Return the [x, y] coordinate for the center point of the cell that contains the specified text.  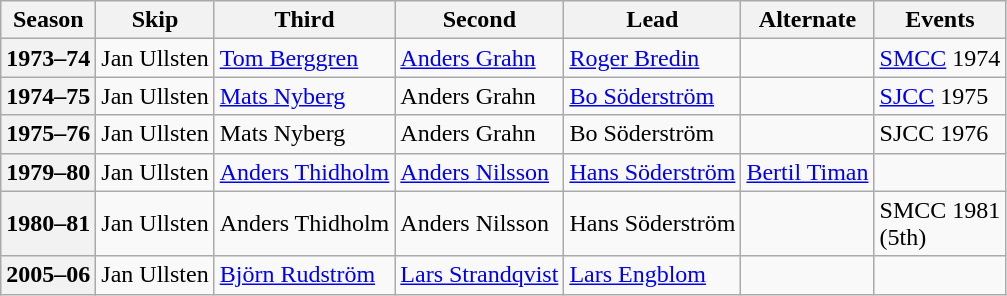
Bertil Timan [808, 172]
1974–75 [48, 96]
Season [48, 20]
Lars Strandqvist [480, 275]
SJCC 1976 [940, 134]
SJCC 1975 [940, 96]
1980–81 [48, 224]
Events [940, 20]
1975–76 [48, 134]
Alternate [808, 20]
SMCC 1974 [940, 58]
SMCC 1981 (5th) [940, 224]
Björn Rudström [304, 275]
Skip [155, 20]
2005–06 [48, 275]
1979–80 [48, 172]
Lead [652, 20]
Roger Bredin [652, 58]
Lars Engblom [652, 275]
Second [480, 20]
Third [304, 20]
Tom Berggren [304, 58]
1973–74 [48, 58]
